Output the [x, y] coordinate of the center of the cell containing the given text.  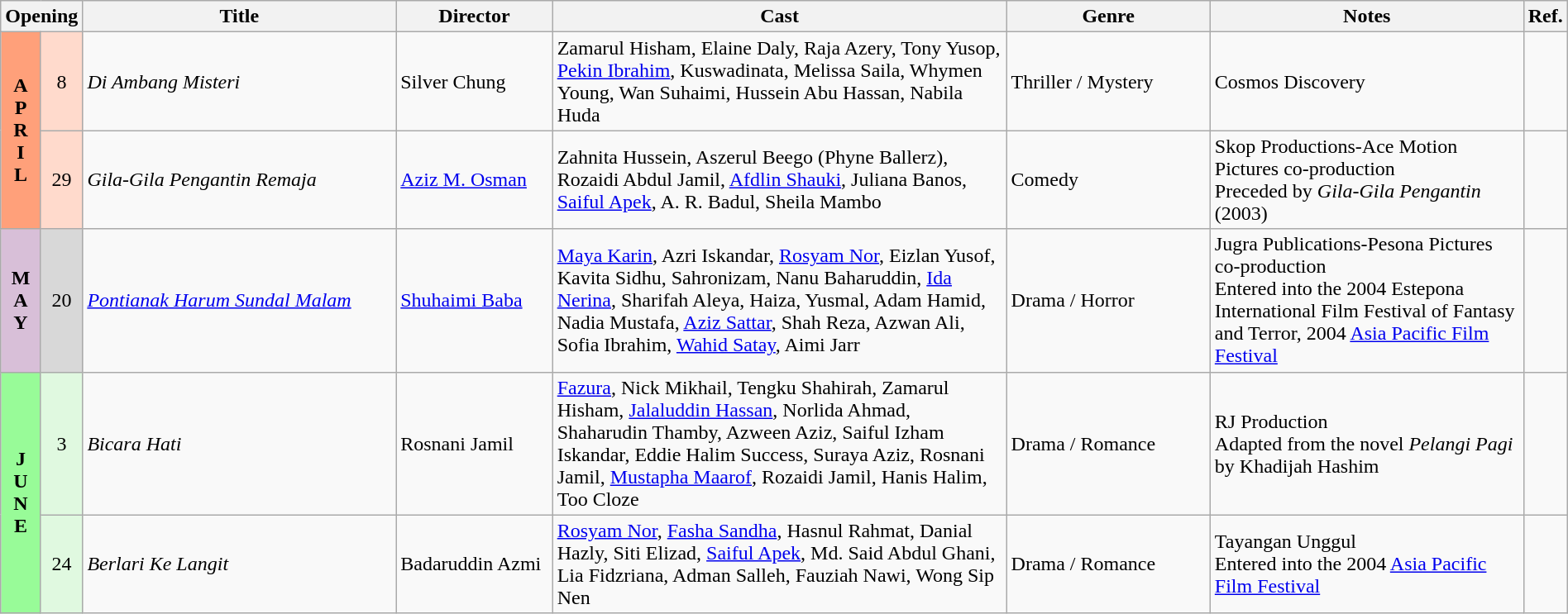
Zahnita Hussein, Aszerul Beego (Phyne Ballerz), Rozaidi Abdul Jamil, Afdlin Shauki, Juliana Banos, Saiful Apek, A. R. Badul, Sheila Mambo [779, 180]
24 [61, 564]
Badaruddin Azmi [475, 564]
Director [475, 17]
Shuhaimi Baba [475, 301]
JUNE [22, 493]
Bicara Hati [240, 443]
Drama / Horror [1108, 301]
Pontianak Harum Sundal Malam [240, 301]
Thriller / Mystery [1108, 81]
RJ ProductionAdapted from the novel Pelangi Pagi by Khadijah Hashim [1366, 443]
29 [61, 180]
Di Ambang Misteri [240, 81]
Berlari Ke Langit [240, 564]
Aziz M. Osman [475, 180]
3 [61, 443]
Skop Productions-Ace Motion Pictures co-productionPreceded by Gila-Gila Pengantin (2003) [1366, 180]
Cast [779, 17]
Silver Chung [475, 81]
8 [61, 81]
Opening [41, 17]
APRIL [22, 131]
Rosnani Jamil [475, 443]
Gila-Gila Pengantin Remaja [240, 180]
Tayangan UnggulEntered into the 2004 Asia Pacific Film Festival [1366, 564]
Title [240, 17]
Genre [1108, 17]
Cosmos Discovery [1366, 81]
MAY [22, 301]
Notes [1366, 17]
Ref. [1545, 17]
20 [61, 301]
Comedy [1108, 180]
